Extract the [x, y] coordinate from the center of the cell holding the provided text.  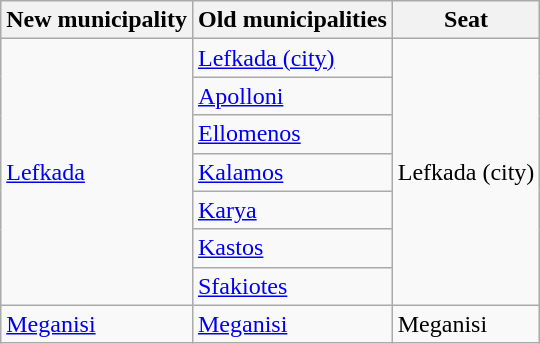
Sfakiotes [292, 286]
Ellomenos [292, 134]
New municipality [97, 20]
Seat [466, 20]
Old municipalities [292, 20]
Kalamos [292, 172]
Apolloni [292, 96]
Lefkada [97, 172]
Karya [292, 210]
Kastos [292, 248]
